Find where the given text appears and provide that cell's center as (x, y) coordinate. 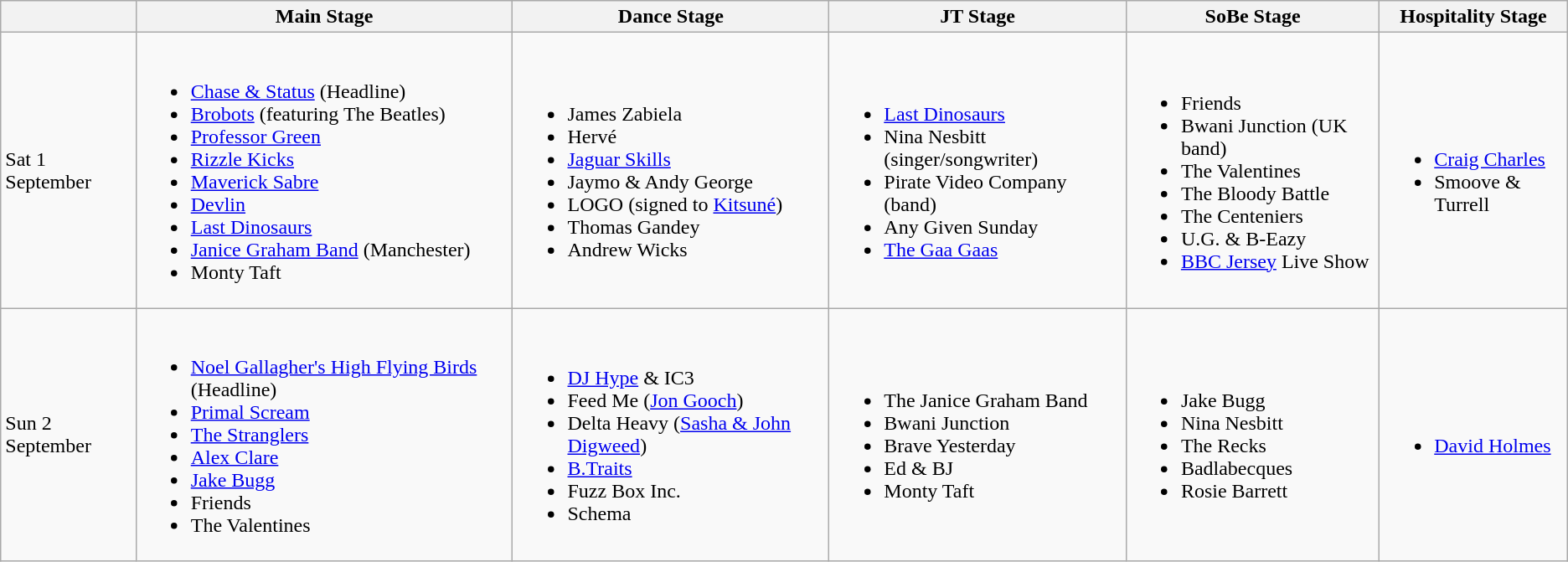
James ZabielaHervéJaguar SkillsJaymo & Andy GeorgeLOGO (signed to Kitsuné)Thomas GandeyAndrew Wicks (671, 171)
Last DinosaursNina Nesbitt (singer/songwriter)Pirate Video Company (band)Any Given SundayThe Gaa Gaas (978, 171)
Noel Gallagher's High Flying Birds (Headline)Primal ScreamThe StranglersAlex ClareJake BuggFriendsThe Valentines (324, 435)
Craig CharlesSmoove & Turrell (1474, 171)
Hospitality Stage (1474, 17)
The Janice Graham BandBwani JunctionBrave YesterdayEd & BJMonty Taft (978, 435)
Dance Stage (671, 17)
FriendsBwani Junction (UK band)The ValentinesThe Bloody BattleThe CenteniersU.G. & B-EazyBBC Jersey Live Show (1252, 171)
David Holmes (1474, 435)
Sun 2 September (69, 435)
Jake BuggNina NesbittThe RecksBadlabecquesRosie Barrett (1252, 435)
Sat 1 September (69, 171)
SoBe Stage (1252, 17)
Main Stage (324, 17)
JT Stage (978, 17)
DJ Hype & IC3Feed Me (Jon Gooch)Delta Heavy (Sasha & John Digweed)B.TraitsFuzz Box Inc.Schema (671, 435)
